Identify which cell holds the provided text, then report its (x, y) central coordinate. 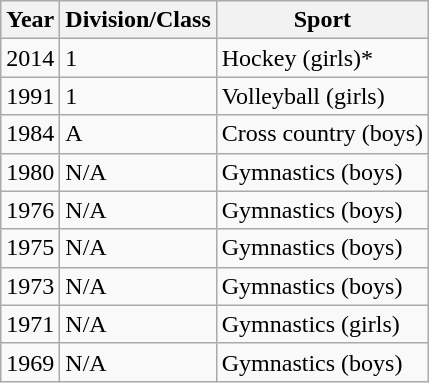
1973 (30, 286)
Volleyball (girls) (322, 96)
2014 (30, 58)
1975 (30, 248)
Gymnastics (girls) (322, 324)
1980 (30, 172)
Sport (322, 20)
A (138, 134)
1969 (30, 362)
1976 (30, 210)
1984 (30, 134)
Hockey (girls)* (322, 58)
1991 (30, 96)
1971 (30, 324)
Year (30, 20)
Cross country (boys) (322, 134)
Division/Class (138, 20)
